Return the [x, y] coordinate for the center point of the cell that contains the specified text.  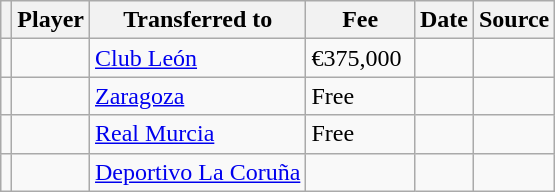
Real Murcia [198, 134]
Transferred to [198, 20]
Date [444, 20]
Fee [360, 20]
Zaragoza [198, 96]
Deportivo La Coruña [198, 172]
€375,000 [360, 58]
Source [514, 20]
Club León [198, 58]
Player [51, 20]
